Determine the (X, Y) coordinate at the center of the cell enclosing the given text.  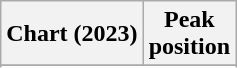
Peakposition (189, 34)
Chart (2023) (72, 34)
